Locate the cell with the specified text and output its (x, y) center coordinate. 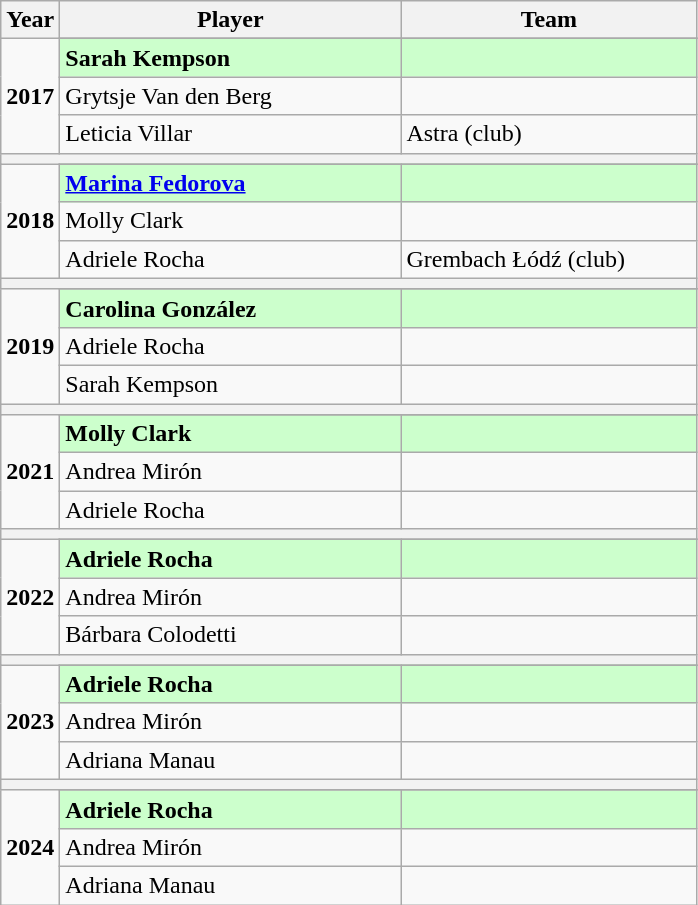
2024 (30, 847)
2018 (30, 221)
2023 (30, 722)
Leticia Villar (230, 134)
2021 (30, 472)
Bárbara Colodetti (230, 635)
2019 (30, 346)
2017 (30, 96)
Astra (club) (549, 134)
Player (230, 20)
Marina Fedorova (230, 183)
2022 (30, 597)
Carolina González (230, 308)
Grembach Łódź (club) (549, 259)
Grytsje Van den Berg (230, 96)
Year (30, 20)
Team (549, 20)
